Locate the cell with the specified text and output its (X, Y) center coordinate. 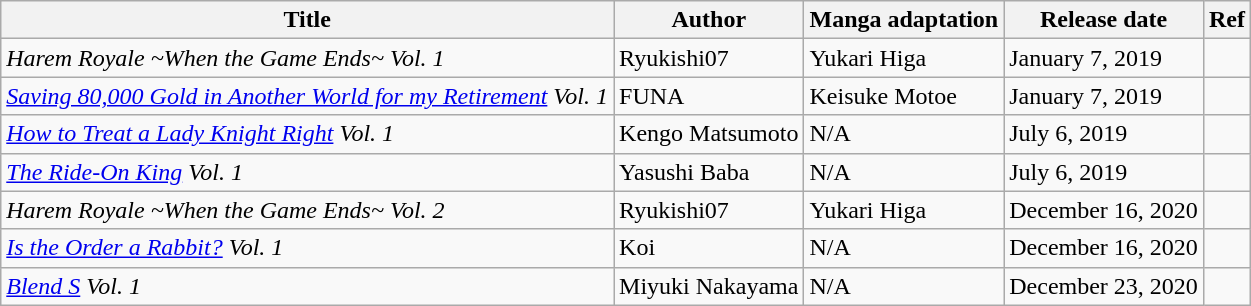
Saving 80,000 Gold in Another World for my Retirement Vol. 1 (308, 96)
How to Treat a Lady Knight Right Vol. 1 (308, 134)
Harem Royale ~When the Game Ends~ Vol. 1 (308, 58)
Harem Royale ~When the Game Ends~ Vol. 2 (308, 210)
FUNA (709, 96)
December 23, 2020 (1104, 286)
Author (709, 20)
Is the Order a Rabbit? Vol. 1 (308, 248)
Ref (1226, 20)
The Ride-On King Vol. 1 (308, 172)
Blend S Vol. 1 (308, 286)
Keisuke Motoe (904, 96)
Yasushi Baba (709, 172)
Title (308, 20)
Release date (1104, 20)
Koi (709, 248)
Kengo Matsumoto (709, 134)
Manga adaptation (904, 20)
Miyuki Nakayama (709, 286)
